Determine the [x, y] coordinate at the center of the cell enclosing the given text.  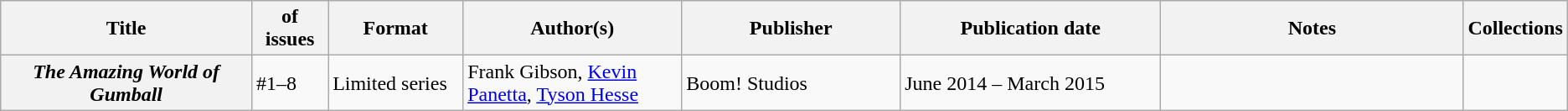
of issues [290, 29]
The Amazing World of Gumball [126, 82]
Boom! Studios [791, 82]
Title [126, 29]
Format [395, 29]
Notes [1312, 29]
Frank Gibson, Kevin Panetta, Tyson Hesse [573, 82]
June 2014 – March 2015 [1030, 82]
Limited series [395, 82]
Collections [1515, 29]
Publisher [791, 29]
Author(s) [573, 29]
#1–8 [290, 82]
Publication date [1030, 29]
